For the text-containing cell, return its midpoint in (X, Y) coordinate format. 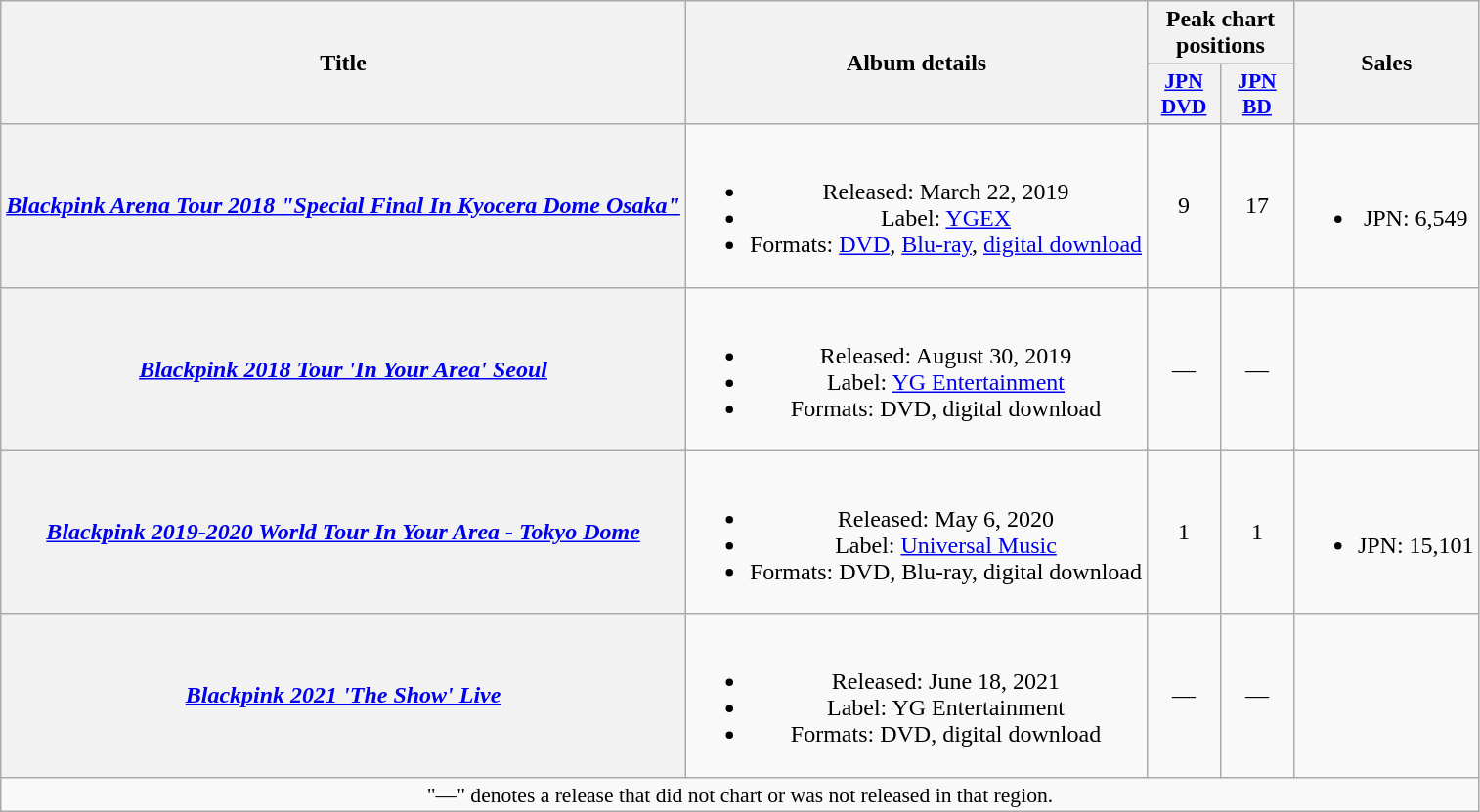
Released: June 18, 2021Label: YG EntertainmentFormats: DVD, digital download (916, 696)
JPNBD (1257, 94)
Album details (916, 63)
Sales (1386, 63)
"—" denotes a release that did not chart or was not released in that region. (740, 794)
JPN: 15,101 (1386, 532)
Title (344, 63)
Blackpink 2021 'The Show' Live (344, 696)
Blackpink Arena Tour 2018 "Special Final In Kyocera Dome Osaka" (344, 205)
Released: May 6, 2020Label: Universal MusicFormats: DVD, Blu-ray, digital download (916, 532)
Blackpink 2018 Tour 'In Your Area' Seoul (344, 369)
Blackpink 2019-2020 World Tour In Your Area - Tokyo Dome (344, 532)
17 (1257, 205)
Peak chart positions (1221, 33)
9 (1185, 205)
JPN: 6,549 (1386, 205)
Released: March 22, 2019Label: YGEXFormats: DVD, Blu-ray, digital download (916, 205)
JPNDVD (1185, 94)
Released: August 30, 2019Label: YG EntertainmentFormats: DVD, digital download (916, 369)
